Identify which cell holds the provided text, then report its (X, Y) central coordinate. 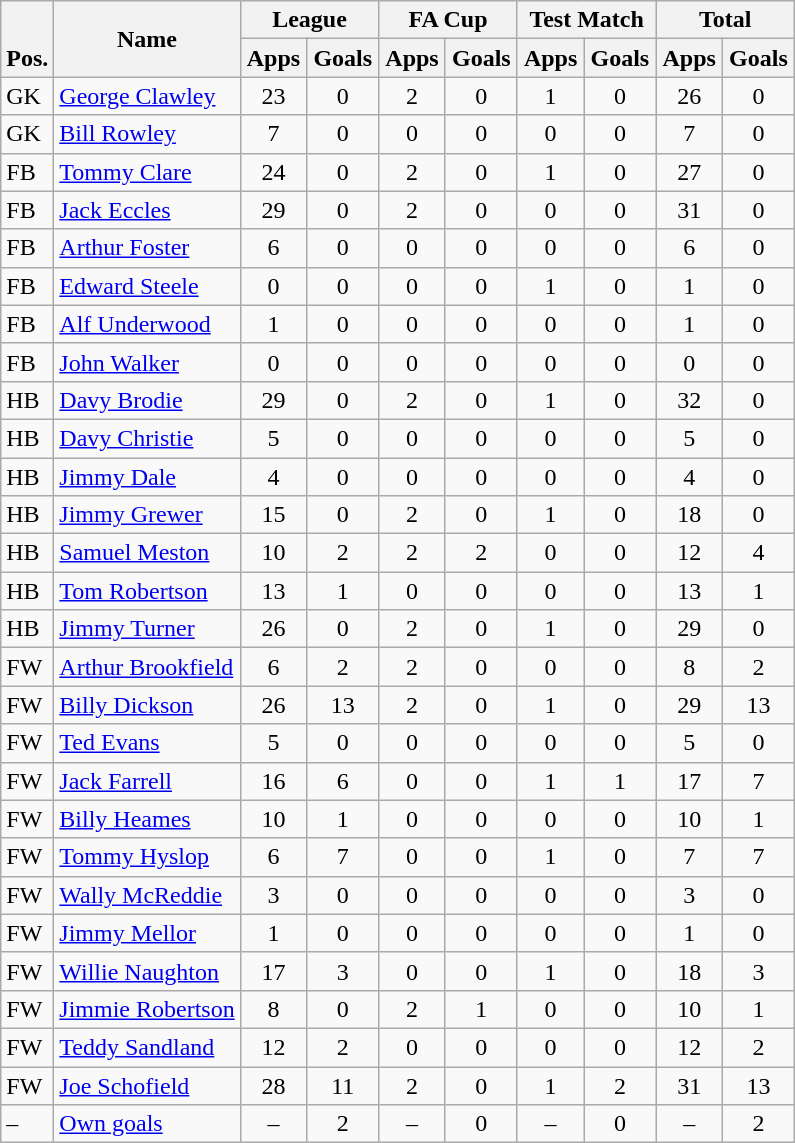
Total (726, 20)
Tommy Clare (147, 172)
John Walker (147, 362)
Billy Dickson (147, 705)
Arthur Brookfield (147, 667)
Willie Naughton (147, 971)
Samuel Meston (147, 553)
George Clawley (147, 96)
Jimmy Turner (147, 629)
24 (274, 172)
Jimmy Dale (147, 477)
Wally McReddie (147, 895)
Jimmy Grewer (147, 515)
FA Cup (448, 20)
15 (274, 515)
Billy Heames (147, 819)
Pos. (28, 39)
Jimmy Mellor (147, 933)
Teddy Sandland (147, 1047)
Alf Underwood (147, 324)
Arthur Foster (147, 248)
Ted Evans (147, 743)
28 (274, 1085)
Jimmie Robertson (147, 1009)
Bill Rowley (147, 134)
Jack Eccles (147, 210)
Davy Christie (147, 438)
32 (690, 400)
11 (343, 1085)
Test Match (586, 20)
16 (274, 781)
Tom Robertson (147, 591)
Tommy Hyslop (147, 857)
Davy Brodie (147, 400)
Edward Steele (147, 286)
Joe Schofield (147, 1085)
League (310, 20)
Own goals (147, 1124)
Name (147, 39)
Jack Farrell (147, 781)
23 (274, 96)
27 (690, 172)
